Output the (x, y) coordinate of the center of the cell containing the given text.  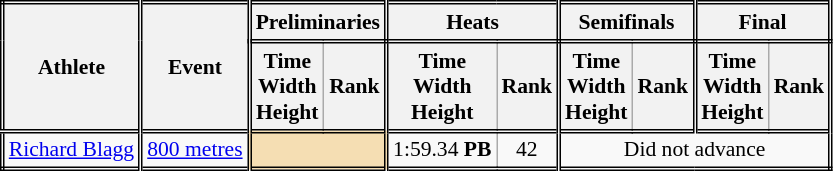
42 (527, 150)
Event (195, 67)
Athlete (71, 67)
800 metres (195, 150)
Did not advance (695, 150)
1:59.34 PB (442, 150)
Final (763, 22)
Richard Blagg (71, 150)
Preliminaries (318, 22)
Heats (473, 22)
Semifinals (627, 22)
